Return the [x, y] coordinate for the center point of the cell that contains the specified text.  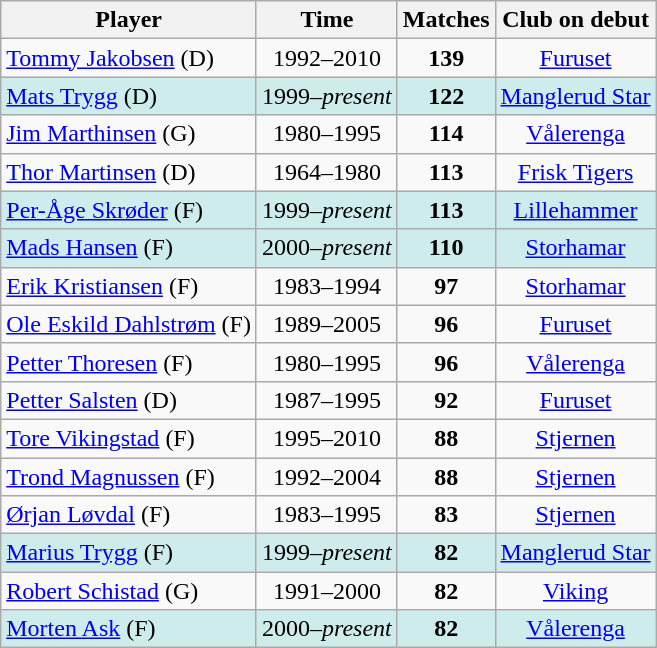
1992–2004 [326, 477]
Time [326, 20]
Ørjan Løvdal (F) [129, 515]
Player [129, 20]
1983–1995 [326, 515]
Erik Kristiansen (F) [129, 286]
Club on debut [576, 20]
1995–2010 [326, 438]
Matches [446, 20]
Frisk Tigers [576, 172]
Morten Ask (F) [129, 629]
Ole Eskild Dahlstrøm (F) [129, 324]
Mads Hansen (F) [129, 248]
139 [446, 58]
Marius Trygg (F) [129, 553]
Per-Åge Skrøder (F) [129, 210]
Tommy Jakobsen (D) [129, 58]
1992–2010 [326, 58]
83 [446, 515]
Petter Thoresen (F) [129, 362]
Petter Salsten (D) [129, 400]
Jim Marthinsen (G) [129, 134]
Thor Martinsen (D) [129, 172]
1983–1994 [326, 286]
1991–2000 [326, 591]
110 [446, 248]
Mats Trygg (D) [129, 96]
Lillehammer [576, 210]
122 [446, 96]
Robert Schistad (G) [129, 591]
Trond Magnussen (F) [129, 477]
114 [446, 134]
97 [446, 286]
Viking [576, 591]
1987–1995 [326, 400]
Tore Vikingstad (F) [129, 438]
1964–1980 [326, 172]
92 [446, 400]
1989–2005 [326, 324]
